Provide the [x, y] coordinate of the cell's center where the given text is located.  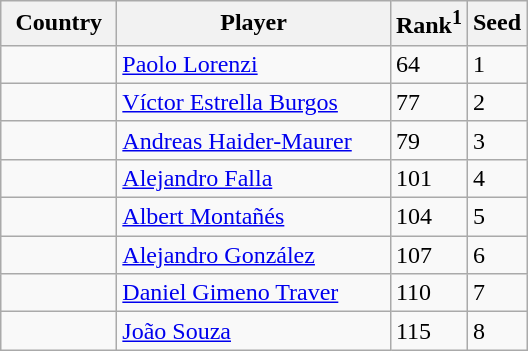
6 [496, 255]
101 [428, 178]
Paolo Lorenzi [254, 64]
107 [428, 255]
7 [496, 293]
Rank1 [428, 24]
Daniel Gimeno Traver [254, 293]
3 [496, 140]
79 [428, 140]
115 [428, 331]
Alejandro González [254, 255]
8 [496, 331]
4 [496, 178]
Víctor Estrella Burgos [254, 102]
110 [428, 293]
64 [428, 64]
Country [59, 24]
Alejandro Falla [254, 178]
2 [496, 102]
5 [496, 217]
1 [496, 64]
Player [254, 24]
Albert Montañés [254, 217]
Seed [496, 24]
João Souza [254, 331]
77 [428, 102]
104 [428, 217]
Andreas Haider-Maurer [254, 140]
